Detect which cell encompasses the target text, then output its [X, Y] center coordinate. 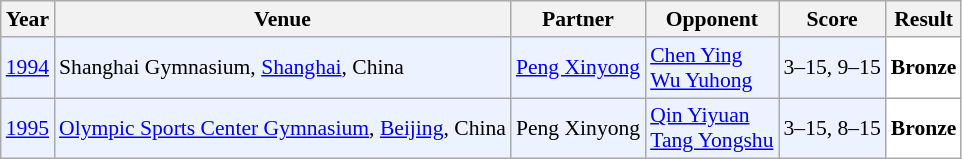
1994 [28, 68]
Result [924, 19]
Shanghai Gymnasium, Shanghai, China [282, 68]
3–15, 9–15 [832, 68]
Qin Yiyuan Tang Yongshu [712, 128]
Chen Ying Wu Yuhong [712, 68]
Year [28, 19]
Partner [578, 19]
Venue [282, 19]
Olympic Sports Center Gymnasium, Beijing, China [282, 128]
Opponent [712, 19]
3–15, 8–15 [832, 128]
Score [832, 19]
1995 [28, 128]
